Find where the given text appears and provide that cell's center as (X, Y) coordinate. 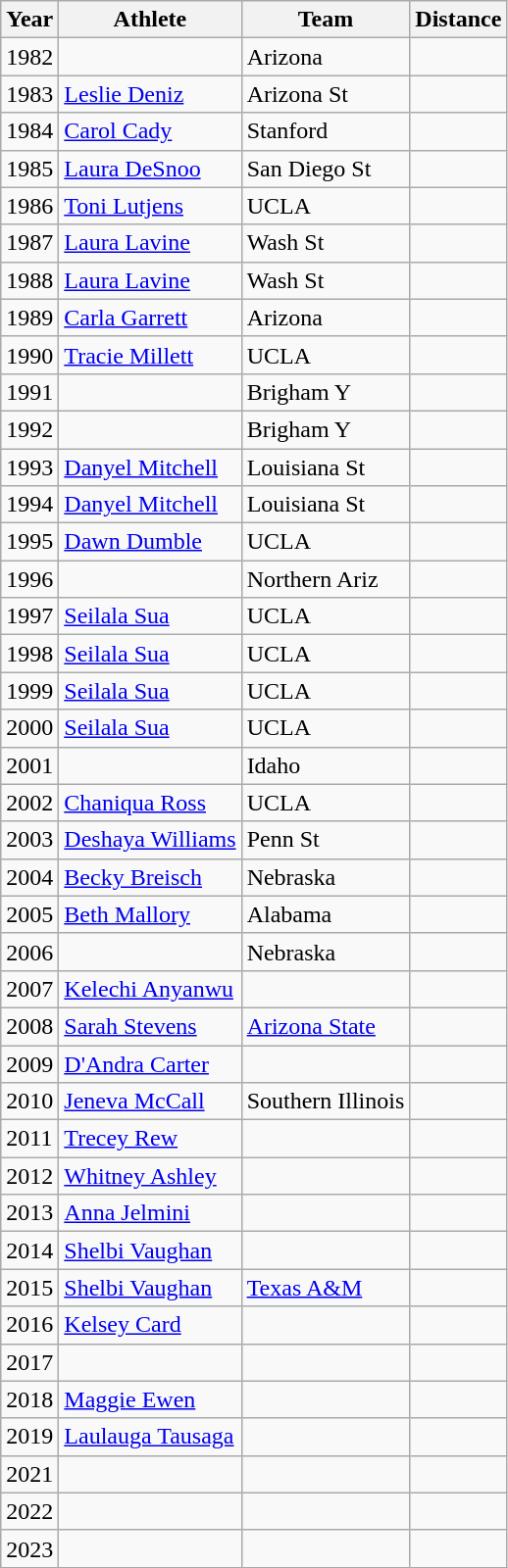
Northern Ariz (326, 579)
Sarah Stevens (150, 1026)
Texas A&M (326, 1288)
2018 (29, 1399)
1996 (29, 579)
1992 (29, 429)
2011 (29, 1139)
1982 (29, 57)
San Diego St (326, 169)
2007 (29, 989)
2023 (29, 1548)
Trecey Rew (150, 1139)
2015 (29, 1288)
2001 (29, 765)
1986 (29, 206)
2013 (29, 1213)
2012 (29, 1176)
Jeneva McCall (150, 1102)
2010 (29, 1102)
1991 (29, 392)
1989 (29, 318)
Kelechi Anyanwu (150, 989)
Carol Cady (150, 131)
Team (326, 20)
2019 (29, 1437)
1985 (29, 169)
Distance (459, 20)
Laura DeSnoo (150, 169)
2014 (29, 1250)
1993 (29, 467)
1994 (29, 505)
2017 (29, 1362)
1984 (29, 131)
Penn St (326, 840)
1998 (29, 654)
2000 (29, 728)
Tracie Millett (150, 355)
1995 (29, 542)
Southern Illinois (326, 1102)
Leslie Deniz (150, 94)
Deshaya Williams (150, 840)
2008 (29, 1026)
Alabama (326, 914)
1999 (29, 691)
Arizona St (326, 94)
Year (29, 20)
Kelsey Card (150, 1325)
2022 (29, 1511)
1997 (29, 616)
1988 (29, 280)
Becky Breisch (150, 877)
Arizona State (326, 1026)
1990 (29, 355)
Chaniqua Ross (150, 803)
Maggie Ewen (150, 1399)
Anna Jelmini (150, 1213)
2002 (29, 803)
2009 (29, 1063)
Dawn Dumble (150, 542)
Stanford (326, 131)
2016 (29, 1325)
2021 (29, 1474)
Beth Mallory (150, 914)
2003 (29, 840)
D'Andra Carter (150, 1063)
2004 (29, 877)
1983 (29, 94)
Idaho (326, 765)
Laulauga Tausaga (150, 1437)
2005 (29, 914)
1987 (29, 243)
2006 (29, 952)
Athlete (150, 20)
Whitney Ashley (150, 1176)
Carla Garrett (150, 318)
Toni Lutjens (150, 206)
